Capture the cell that displays the provided text and extract its (x, y) central coordinate. 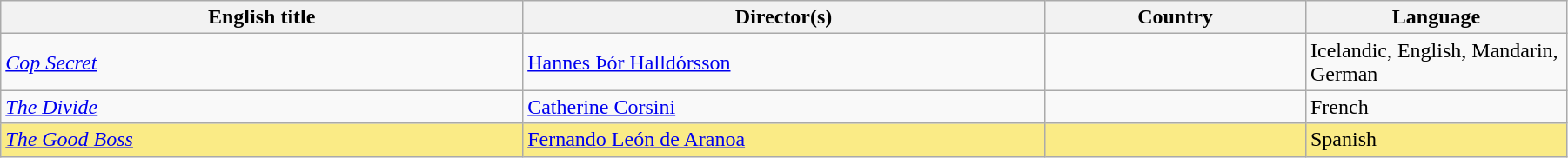
Spanish (1436, 140)
Icelandic, English, Mandarin, German (1436, 63)
The Divide (262, 107)
English title (262, 17)
Hannes Þór Halldórsson (784, 63)
French (1436, 107)
Catherine Corsini (784, 107)
Cop Secret (262, 63)
Director(s) (784, 17)
Country (1176, 17)
The Good Boss (262, 140)
Fernando León de Aranoa (784, 140)
Language (1436, 17)
